For the text-containing cell, return its midpoint in (X, Y) coordinate format. 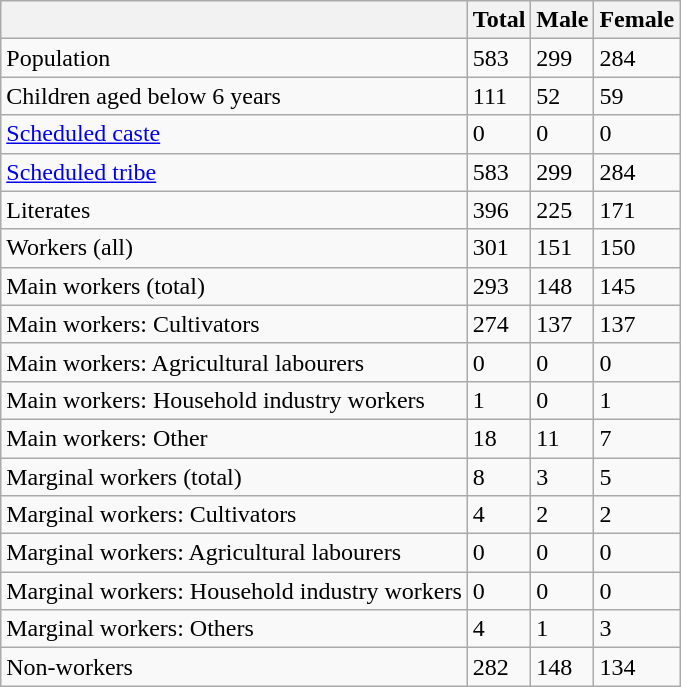
Female (637, 20)
Scheduled tribe (234, 172)
Main workers: Other (234, 438)
225 (562, 210)
Main workers: Agricultural labourers (234, 362)
Scheduled caste (234, 134)
Marginal workers: Others (234, 629)
7 (637, 438)
Main workers: Household industry workers (234, 400)
150 (637, 248)
Main workers: Cultivators (234, 324)
293 (499, 286)
59 (637, 96)
Workers (all) (234, 248)
Marginal workers (total) (234, 477)
301 (499, 248)
151 (562, 248)
52 (562, 96)
Population (234, 58)
Non-workers (234, 667)
Main workers (total) (234, 286)
Marginal workers: Cultivators (234, 515)
134 (637, 667)
Male (562, 20)
282 (499, 667)
8 (499, 477)
274 (499, 324)
18 (499, 438)
Marginal workers: Agricultural labourers (234, 553)
171 (637, 210)
Children aged below 6 years (234, 96)
145 (637, 286)
5 (637, 477)
11 (562, 438)
Marginal workers: Household industry workers (234, 591)
Literates (234, 210)
Total (499, 20)
396 (499, 210)
111 (499, 96)
